Find where the given text appears and provide that cell's center as (X, Y) coordinate. 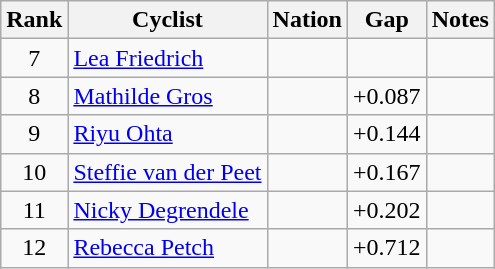
11 (34, 210)
Gap (386, 20)
Nation (307, 20)
+0.087 (386, 96)
7 (34, 58)
Lea Friedrich (168, 58)
+0.202 (386, 210)
9 (34, 134)
Nicky Degrendele (168, 210)
8 (34, 96)
10 (34, 172)
+0.712 (386, 248)
Mathilde Gros (168, 96)
12 (34, 248)
Cyclist (168, 20)
+0.167 (386, 172)
Riyu Ohta (168, 134)
Notes (460, 20)
+0.144 (386, 134)
Steffie van der Peet (168, 172)
Rebecca Petch (168, 248)
Rank (34, 20)
